Identify which cell holds the provided text, then report its (x, y) central coordinate. 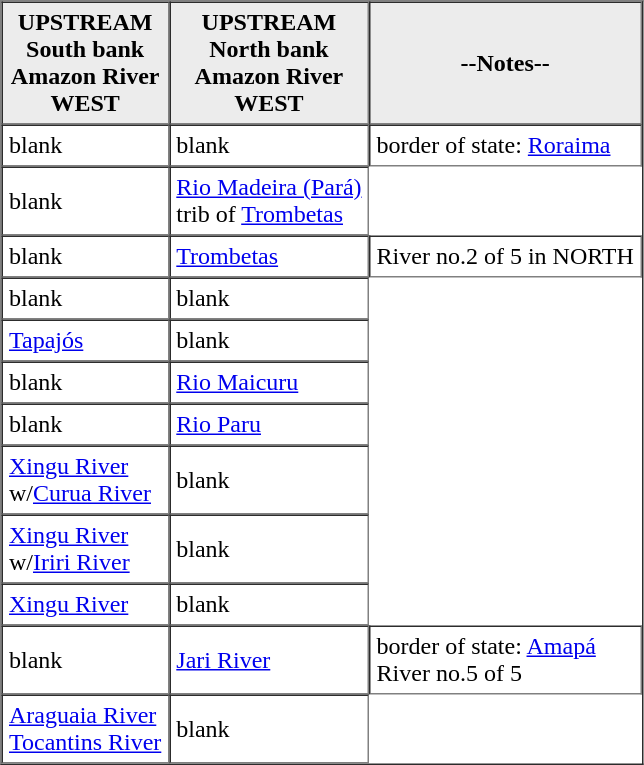
Trombetas (269, 257)
River no.2 of 5 in NORTH (505, 257)
Jari River (269, 660)
Rio Maicuru (269, 383)
--Notes-- (505, 64)
border of state: Roraima (505, 145)
Araguaia RiverTocantins River (86, 728)
Rio Madeira (Pará)trib of Trombetas (269, 200)
UPSTREAMNorth bankAmazon RiverWEST (269, 64)
border of state: AmapáRiver no.5 of 5 (505, 660)
Tapajós (86, 341)
Rio Paru (269, 425)
Xingu River (86, 605)
Xingu Riverw/Iriri River (86, 548)
Xingu Riverw/Curua River (86, 480)
UPSTREAMSouth bankAmazon RiverWEST (86, 64)
